Scan for the cell matching the given text and deliver its [x, y] coordinate at center. 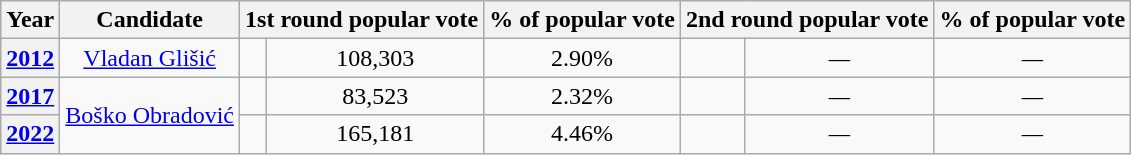
165,181 [376, 134]
2.90% [582, 58]
Year [30, 20]
2nd round popular vote [807, 20]
1st round popular vote [362, 20]
Candidate [150, 20]
Vladan Glišić [150, 58]
2022 [30, 134]
108,303 [376, 58]
83,523 [376, 96]
2.32% [582, 96]
4.46% [582, 134]
2012 [30, 58]
Boško Obradović [150, 115]
2017 [30, 96]
